Determine the (X, Y) coordinate at the center of the cell enclosing the given text.  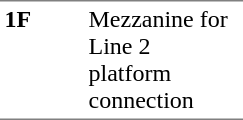
1F (42, 60)
Mezzanine for Line 2 platform connection (164, 60)
